Locate the cell with the specified text and output its [x, y] center coordinate. 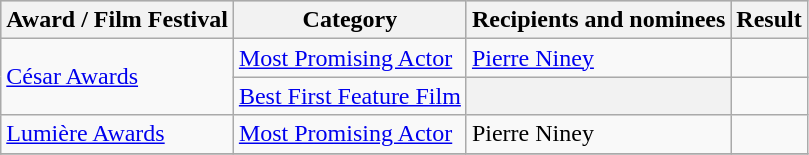
Award / Film Festival [118, 20]
Best First Feature Film [350, 96]
César Awards [118, 77]
Lumière Awards [118, 134]
Category [350, 20]
Recipients and nominees [598, 20]
Result [769, 20]
